Output the [x, y] coordinate of the center of the cell containing the given text.  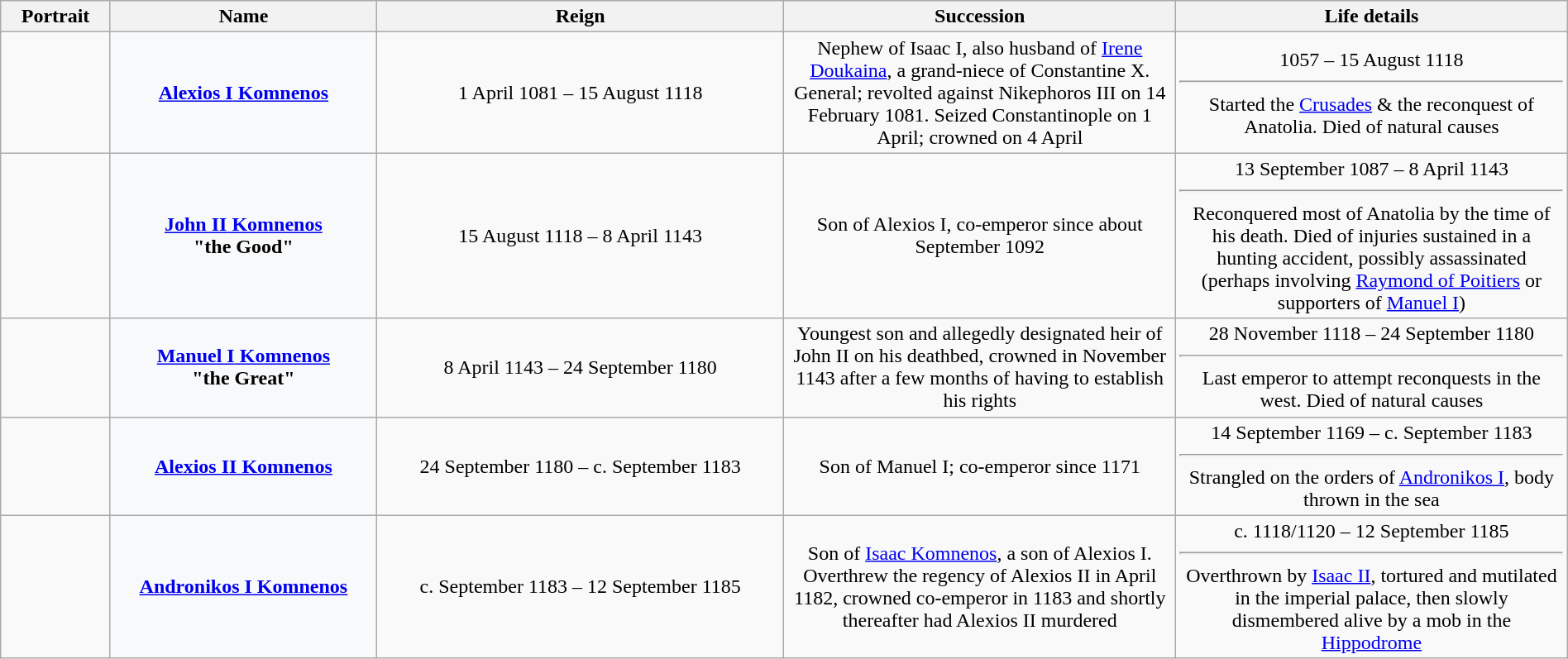
Son of Alexios I, co-emperor since about September 1092 [980, 236]
14 September 1169 – c. September 1183Strangled on the orders of Andronikos I, body thrown in the sea [1372, 466]
28 November 1118 – 24 September 1180Last emperor to attempt reconquests in the west. Died of natural causes [1372, 367]
1 April 1081 – 15 August 1118 [581, 93]
Portrait [56, 17]
Youngest son and allegedly designated heir of John II on his deathbed, crowned in November 1143 after a few months of having to establish his rights [980, 367]
John II Komnenos"the Good" [243, 236]
Andronikos I Komnenos [243, 587]
Succession [980, 17]
c. September 1183 – 12 September 1185 [581, 587]
Son of Manuel I; co-emperor since 1171 [980, 466]
Manuel I Komnenos"the Great" [243, 367]
8 April 1143 – 24 September 1180 [581, 367]
1057 – 15 August 1118Started the Crusades & the reconquest of Anatolia. Died of natural causes [1372, 93]
Name [243, 17]
Reign [581, 17]
Life details [1372, 17]
Alexios I Komnenos [243, 93]
15 August 1118 – 8 April 1143 [581, 236]
24 September 1180 – c. September 1183 [581, 466]
Alexios II Komnenos [243, 466]
